Find where the given text appears and provide that cell's center as (X, Y) coordinate. 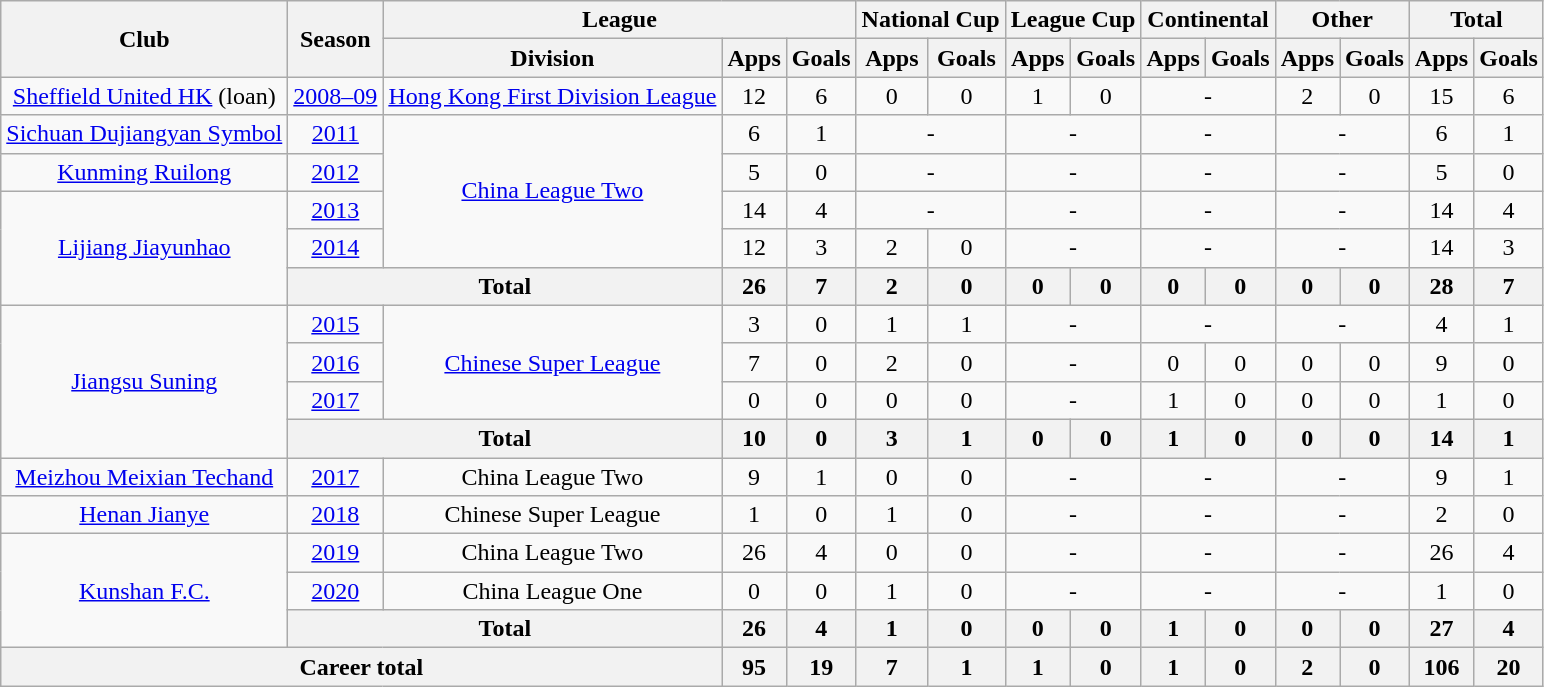
Other (1342, 20)
Kunshan F.C. (144, 591)
2011 (336, 134)
Club (144, 39)
2014 (336, 248)
27 (1441, 629)
95 (754, 667)
20 (1509, 667)
Meizhou Meixian Techand (144, 477)
Hong Kong First Division League (552, 96)
League (620, 20)
2015 (336, 324)
Lijiang Jiayunhao (144, 248)
15 (1441, 96)
2016 (336, 362)
2012 (336, 172)
28 (1441, 286)
Division (552, 58)
Career total (362, 667)
2018 (336, 515)
10 (754, 438)
19 (821, 667)
Continental (1208, 20)
Henan Jianye (144, 515)
2013 (336, 210)
2008–09 (336, 96)
2019 (336, 553)
National Cup (930, 20)
Kunming Ruilong (144, 172)
2020 (336, 591)
Jiangsu Suning (144, 381)
106 (1441, 667)
Season (336, 39)
Sheffield United HK (loan) (144, 96)
China League One (552, 591)
League Cup (1073, 20)
Sichuan Dujiangyan Symbol (144, 134)
